Scan for the cell matching the given text and deliver its (X, Y) coordinate at center. 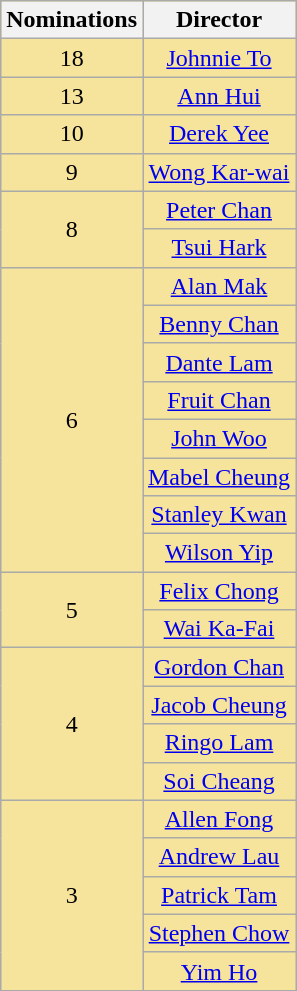
8 (72, 229)
Benny Chan (218, 324)
Tsui Hark (218, 248)
Johnnie To (218, 58)
Nominations (72, 20)
Jacob Cheung (218, 705)
Ann Hui (218, 96)
3 (72, 895)
Mabel Cheung (218, 477)
5 (72, 610)
Fruit Chan (218, 400)
Dante Lam (218, 362)
Ringo Lam (218, 743)
Wai Ka-Fai (218, 629)
Peter Chan (218, 210)
Wong Kar-wai (218, 172)
10 (72, 134)
Wilson Yip (218, 553)
Soi Cheang (218, 781)
9 (72, 172)
Director (218, 20)
6 (72, 419)
Andrew Lau (218, 857)
Felix Chong (218, 591)
Gordon Chan (218, 667)
Allen Fong (218, 819)
4 (72, 724)
Alan Mak (218, 286)
18 (72, 58)
Stephen Chow (218, 933)
John Woo (218, 438)
Stanley Kwan (218, 515)
Yim Ho (218, 971)
Patrick Tam (218, 895)
Derek Yee (218, 134)
13 (72, 96)
